Detect which cell encompasses the target text, then output its [X, Y] center coordinate. 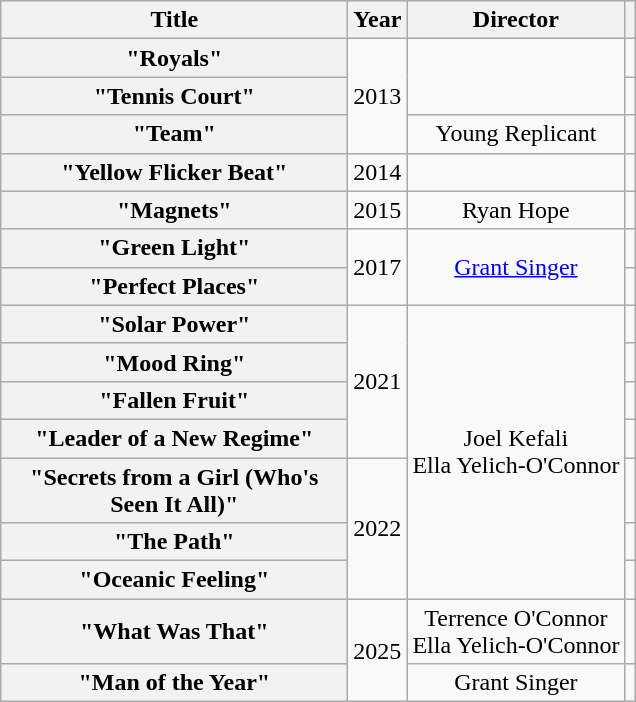
"Solar Power" [174, 324]
2013 [378, 96]
"Fallen Fruit" [174, 400]
Terrence O'ConnorElla Yelich-O'Connor [516, 632]
"Yellow Flicker Beat" [174, 172]
2025 [378, 650]
"Oceanic Feeling" [174, 580]
2017 [378, 267]
Young Replicant [516, 134]
Year [378, 20]
"Green Light" [174, 248]
2022 [378, 528]
"Secrets from a Girl (Who's Seen It All)" [174, 490]
2021 [378, 381]
2015 [378, 210]
"What Was That" [174, 632]
"Tennis Court" [174, 96]
"Magnets" [174, 210]
"Team" [174, 134]
Director [516, 20]
"Leader of a New Regime" [174, 438]
"Royals" [174, 58]
"Mood Ring" [174, 362]
"Perfect Places" [174, 286]
"Man of the Year" [174, 683]
Title [174, 20]
"The Path" [174, 542]
Joel KefaliElla Yelich-O'Connor [516, 452]
Ryan Hope [516, 210]
2014 [378, 172]
